Return the [X, Y] coordinate for the center point of the cell that contains the specified text.  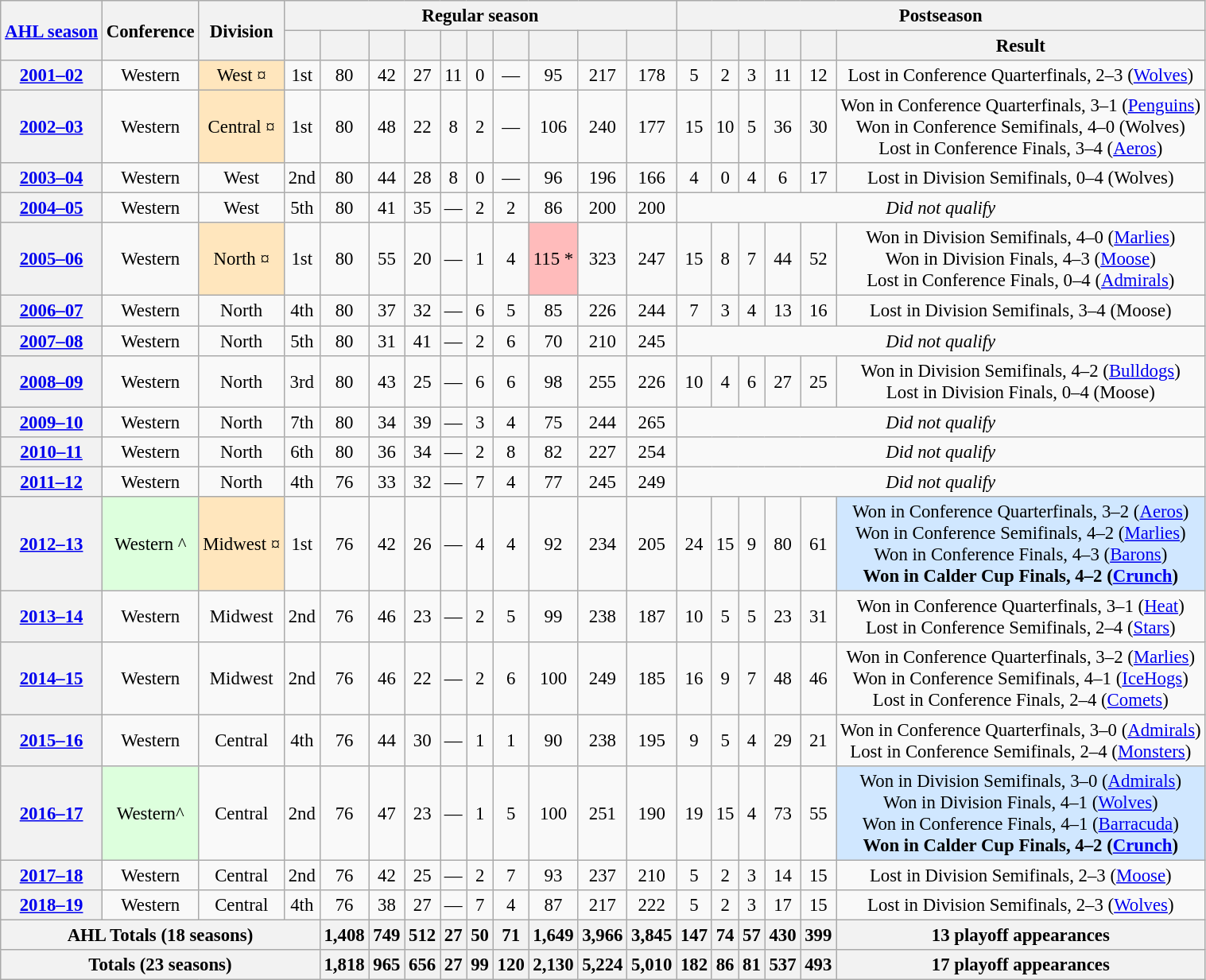
33 [386, 482]
2006–07 [52, 311]
75 [553, 422]
85 [553, 311]
251 [603, 814]
AHL season [52, 30]
190 [652, 814]
399 [819, 935]
120 [510, 965]
2001–02 [52, 76]
2017–18 [52, 876]
Won in Conference Quarterfinals, 3–1 (Heat)Lost in Conference Semifinals, 2–4 (Stars) [1021, 617]
13 [782, 311]
2013–14 [52, 617]
Won in Conference Quarterfinals, 3–1 (Penguins)Won in Conference Semifinals, 4–0 (Wolves)Lost in Conference Finals, 3–4 (Aeros) [1021, 127]
12 [819, 76]
98 [553, 382]
39 [423, 422]
17 playoff appearances [1021, 965]
222 [652, 905]
13 playoff appearances [1021, 935]
182 [695, 965]
28 [423, 178]
35 [423, 208]
254 [652, 451]
106 [553, 127]
2012–13 [52, 544]
5,224 [603, 965]
20 [423, 259]
2003–04 [52, 178]
Western^ [150, 814]
24 [695, 544]
178 [652, 76]
240 [603, 127]
2014–15 [52, 679]
26 [423, 544]
Western ^ [150, 544]
3,966 [603, 935]
Midwest ¤ [242, 544]
37 [386, 311]
2016–17 [52, 814]
265 [652, 422]
2002–03 [52, 127]
38 [386, 905]
Won in Division Semifinals, 4–2 (Bulldogs)Lost in Division Finals, 0–4 (Moose) [1021, 382]
166 [652, 178]
255 [603, 382]
2008–09 [52, 382]
70 [553, 341]
95 [553, 76]
177 [652, 127]
AHL Totals (18 seasons) [161, 935]
74 [725, 935]
43 [386, 382]
Won in Conference Quarterfinals, 3–2 (Marlies)Won in Conference Semifinals, 4–1 (IceHogs)Lost in Conference Finals, 2–4 (Comets) [1021, 679]
512 [423, 935]
7th [302, 422]
1,649 [553, 935]
5,010 [652, 965]
82 [553, 451]
21 [819, 741]
West ¤ [242, 76]
187 [652, 617]
185 [652, 679]
Conference [150, 30]
96 [553, 178]
2007–08 [52, 341]
50 [480, 935]
92 [553, 544]
Regular season [480, 16]
90 [553, 741]
77 [553, 482]
Lost in Division Semifinals, 2–3 (Moose) [1021, 876]
57 [752, 935]
237 [603, 876]
2,130 [553, 965]
2010–11 [52, 451]
537 [782, 965]
93 [553, 876]
234 [603, 544]
205 [652, 544]
81 [752, 965]
Lost in Division Semifinals, 3–4 (Moose) [1021, 311]
Division [242, 30]
147 [695, 935]
Lost in Conference Quarterfinals, 2–3 (Wolves) [1021, 76]
Won in Division Semifinals, 4–0 (Marlies)Won in Division Finals, 4–3 (Moose)Lost in Conference Finals, 0–4 (Admirals) [1021, 259]
Result [1021, 46]
19 [695, 814]
2018–19 [52, 905]
73 [782, 814]
115 * [553, 259]
Won in Conference Quarterfinals, 3–0 (Admirals)Lost in Conference Semifinals, 2–4 (Monsters) [1021, 741]
493 [819, 965]
2011–12 [52, 482]
196 [603, 178]
Totals (23 seasons) [161, 965]
47 [386, 814]
247 [652, 259]
195 [652, 741]
2005–06 [52, 259]
323 [603, 259]
71 [510, 935]
749 [386, 935]
965 [386, 965]
Lost in Division Semifinals, 2–3 (Wolves) [1021, 905]
2004–05 [52, 208]
14 [782, 876]
61 [819, 544]
6th [302, 451]
52 [819, 259]
656 [423, 965]
3rd [302, 382]
227 [603, 451]
3,845 [652, 935]
Central ¤ [242, 127]
Postseason [941, 16]
Lost in Division Semifinals, 0–4 (Wolves) [1021, 178]
1,408 [344, 935]
2009–10 [52, 422]
North ¤ [242, 259]
1,818 [344, 965]
430 [782, 935]
29 [782, 741]
87 [553, 905]
2015–16 [52, 741]
